Return the [x, y] coordinate for the center point of the cell that contains the specified text.  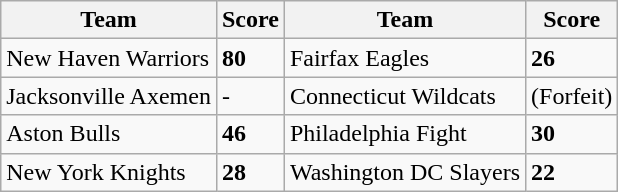
80 [250, 58]
Jacksonville Axemen [109, 96]
Fairfax Eagles [404, 58]
30 [572, 134]
26 [572, 58]
Washington DC Slayers [404, 172]
46 [250, 134]
New York Knights [109, 172]
Connecticut Wildcats [404, 96]
- [250, 96]
Aston Bulls [109, 134]
(Forfeit) [572, 96]
Philadelphia Fight [404, 134]
New Haven Warriors [109, 58]
28 [250, 172]
22 [572, 172]
